From the cell containing the given text, extract its center point as (X, Y) coordinate. 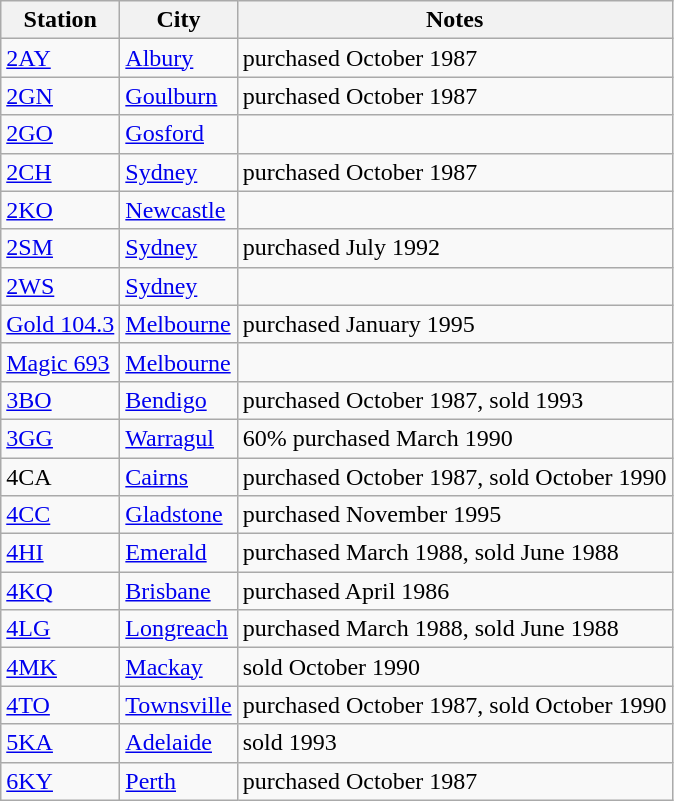
4KQ (60, 591)
purchased October 1987, sold 1993 (454, 400)
Albury (178, 58)
2SM (60, 248)
Adelaide (178, 743)
3GG (60, 438)
Newcastle (178, 210)
2GN (60, 96)
4HI (60, 553)
4MK (60, 667)
2GO (60, 134)
Bendigo (178, 400)
Notes (454, 20)
Magic 693 (60, 362)
6KY (60, 781)
purchased April 1986 (454, 591)
Cairns (178, 477)
Brisbane (178, 591)
3BO (60, 400)
4CC (60, 515)
Goulburn (178, 96)
Gladstone (178, 515)
City (178, 20)
Townsville (178, 705)
Station (60, 20)
Gold 104.3 (60, 324)
2AY (60, 58)
4CA (60, 477)
5KA (60, 743)
sold 1993 (454, 743)
Warragul (178, 438)
Mackay (178, 667)
purchased July 1992 (454, 248)
2WS (60, 286)
sold October 1990 (454, 667)
2CH (60, 172)
Longreach (178, 629)
purchased January 1995 (454, 324)
Perth (178, 781)
4LG (60, 629)
4TO (60, 705)
purchased November 1995 (454, 515)
60% purchased March 1990 (454, 438)
Gosford (178, 134)
2KO (60, 210)
Emerald (178, 553)
